Detect which cell encompasses the target text, then output its (X, Y) center coordinate. 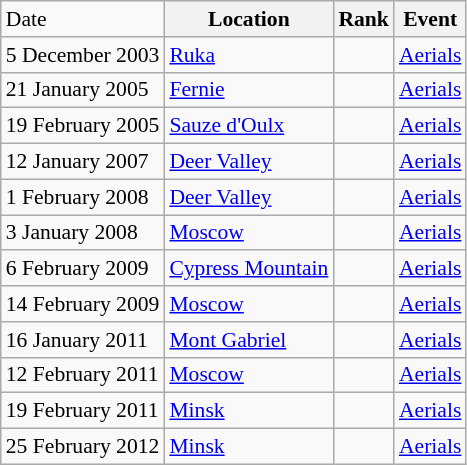
19 February 2011 (83, 411)
16 January 2011 (83, 340)
5 December 2003 (83, 55)
6 February 2009 (83, 269)
1 February 2008 (83, 197)
Cypress Mountain (248, 269)
3 January 2008 (83, 233)
Fernie (248, 90)
14 February 2009 (83, 304)
21 January 2005 (83, 90)
Rank (364, 19)
Location (248, 19)
Sauze d'Oulx (248, 126)
Date (83, 19)
12 January 2007 (83, 162)
12 February 2011 (83, 375)
Mont Gabriel (248, 340)
Ruka (248, 55)
25 February 2012 (83, 447)
Event (430, 19)
19 February 2005 (83, 126)
